Identify which cell holds the provided text, then report its (X, Y) central coordinate. 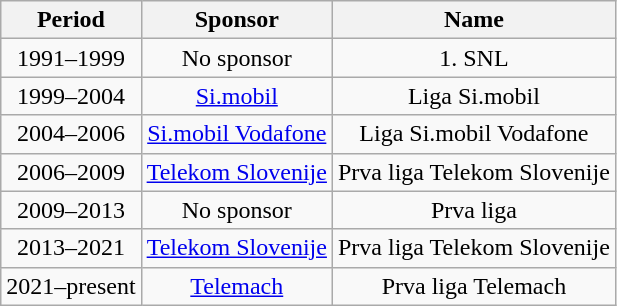
1999–2004 (71, 96)
1991–1999 (71, 58)
2004–2006 (71, 134)
2013–2021 (71, 248)
Si.mobil Vodafone (236, 134)
Name (474, 20)
Prva liga (474, 210)
2009–2013 (71, 210)
Sponsor (236, 20)
Liga Si.mobil Vodafone (474, 134)
Liga Si.mobil (474, 96)
2021–present (71, 286)
Telemach (236, 286)
1. SNL (474, 58)
Prva liga Telemach (474, 286)
2006–2009 (71, 172)
Period (71, 20)
Si.mobil (236, 96)
